Capture the cell that displays the provided text and extract its [X, Y] central coordinate. 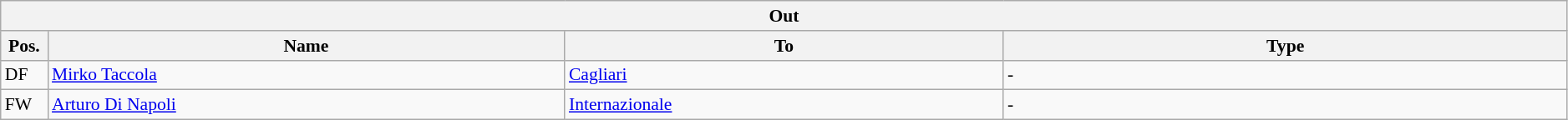
Mirko Taccola [306, 75]
Name [306, 46]
Pos. [24, 46]
DF [24, 75]
Arturo Di Napoli [306, 105]
Type [1285, 46]
Internazionale [784, 105]
FW [24, 105]
To [784, 46]
Out [784, 16]
Cagliari [784, 75]
